For the text-containing cell, return its midpoint in [x, y] coordinate format. 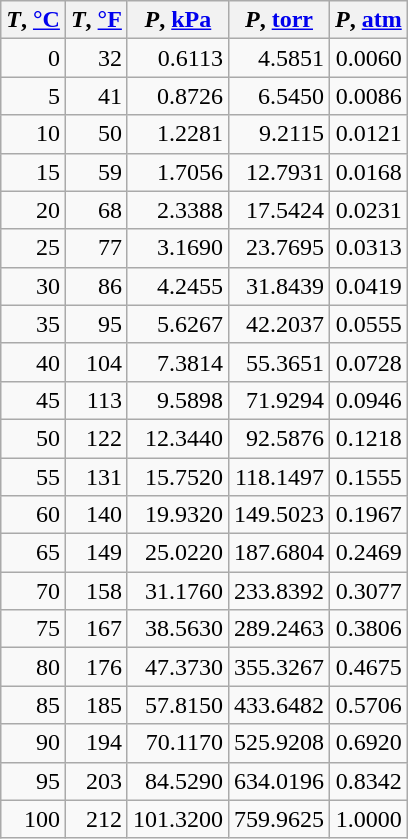
12.3440 [178, 438]
203 [96, 781]
45 [34, 400]
31.1760 [178, 591]
60 [34, 515]
80 [34, 667]
5.6267 [178, 324]
P, kPa [178, 20]
42.2037 [278, 324]
7.3814 [178, 362]
433.6482 [278, 705]
77 [96, 248]
19.9320 [178, 515]
68 [96, 210]
104 [96, 362]
187.6804 [278, 553]
40 [34, 362]
0.0946 [369, 400]
0.1218 [369, 438]
92.5876 [278, 438]
0.0121 [369, 134]
0.0313 [369, 248]
9.2115 [278, 134]
0.1555 [369, 477]
38.5630 [178, 629]
T, °C [34, 20]
15.7520 [178, 477]
0.0231 [369, 210]
149.5023 [278, 515]
1.0000 [369, 819]
4.5851 [278, 58]
P, torr [278, 20]
0.0060 [369, 58]
149 [96, 553]
0.2469 [369, 553]
355.3267 [278, 667]
1.7056 [178, 172]
65 [34, 553]
75 [34, 629]
100 [34, 819]
759.9625 [278, 819]
0.0728 [369, 362]
0.0419 [369, 286]
212 [96, 819]
31.8439 [278, 286]
176 [96, 667]
233.8392 [278, 591]
57.8150 [178, 705]
90 [34, 743]
6.5450 [278, 96]
167 [96, 629]
55 [34, 477]
0.0168 [369, 172]
0.8726 [178, 96]
0.6113 [178, 58]
0.3806 [369, 629]
0.5706 [369, 705]
113 [96, 400]
10 [34, 134]
0.0086 [369, 96]
0.8342 [369, 781]
P, atm [369, 20]
23.7695 [278, 248]
T, °F [96, 20]
47.3730 [178, 667]
17.5424 [278, 210]
9.5898 [178, 400]
194 [96, 743]
70 [34, 591]
0.3077 [369, 591]
41 [96, 96]
3.1690 [178, 248]
84.5290 [178, 781]
0 [34, 58]
140 [96, 515]
20 [34, 210]
289.2463 [278, 629]
12.7931 [278, 172]
30 [34, 286]
32 [96, 58]
0.4675 [369, 667]
15 [34, 172]
86 [96, 286]
0.6920 [369, 743]
25 [34, 248]
118.1497 [278, 477]
101.3200 [178, 819]
5 [34, 96]
525.9208 [278, 743]
4.2455 [178, 286]
1.2281 [178, 134]
70.1170 [178, 743]
131 [96, 477]
0.1967 [369, 515]
59 [96, 172]
2.3388 [178, 210]
35 [34, 324]
55.3651 [278, 362]
122 [96, 438]
158 [96, 591]
185 [96, 705]
0.0555 [369, 324]
71.9294 [278, 400]
85 [34, 705]
25.0220 [178, 553]
634.0196 [278, 781]
